Detect which cell encompasses the target text, then output its (x, y) center coordinate. 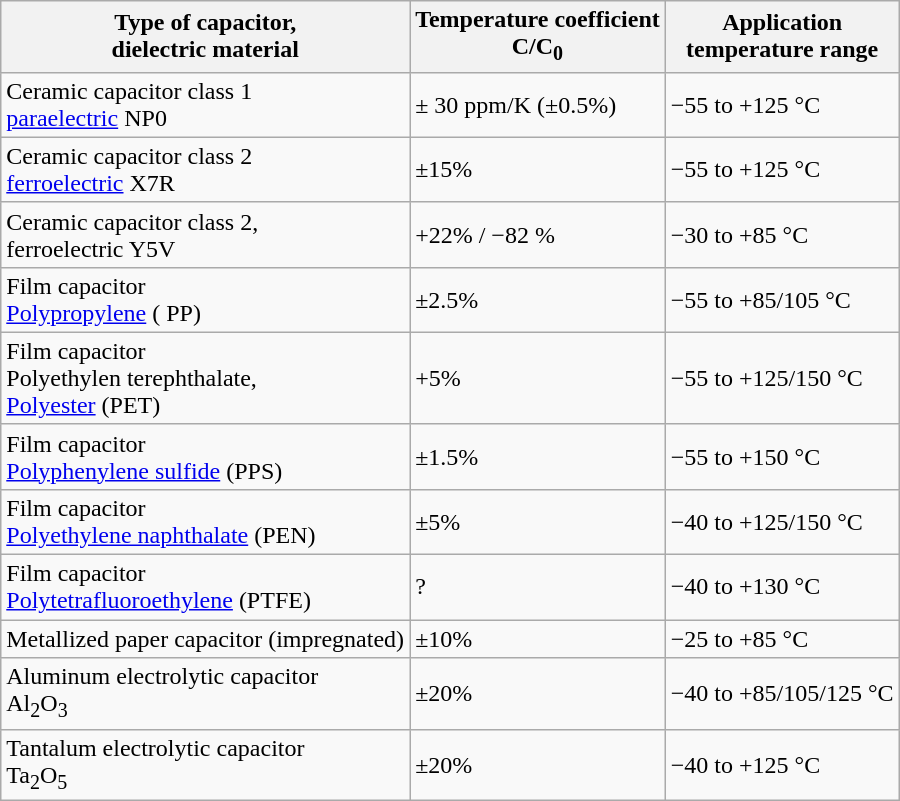
−25 to +85 °C (782, 639)
Film capacitor Polyethylen terephthalate, Polyester (PET) (206, 378)
Film capacitor Polypropylene ( PP) (206, 300)
±2.5% (538, 300)
Aluminum electrolytic capacitor Al2O3 (206, 694)
±1.5% (538, 456)
±15% (538, 170)
+22% / −82 % (538, 234)
± 30 ppm/K (±0.5%) (538, 104)
Film capacitor Polytetrafluoroethylene (PTFE) (206, 588)
−40 to +130 °C (782, 588)
−55 to +125/150 °C (782, 378)
−40 to +125/150 °C (782, 522)
−55 to +85/105 °C (782, 300)
Temperature coefficientC/C0 (538, 36)
−40 to +85/105/125 °C (782, 694)
Type of capacitor,dielectric material (206, 36)
Film capacitor Polyethylene naphthalate (PEN) (206, 522)
Ceramic capacitor class 1 paraelectric NP0 (206, 104)
Application temperature range (782, 36)
+5% (538, 378)
Metallized paper capacitor (impregnated) (206, 639)
−55 to +150 °C (782, 456)
Film capacitor Polyphenylene sulfide (PPS) (206, 456)
Tantalum electrolytic capacitor Ta2O5 (206, 764)
? (538, 588)
±10% (538, 639)
Ceramic capacitor class 2, ferroelectric Y5V (206, 234)
Ceramic capacitor class 2 ferroelectric X7R (206, 170)
−30 to +85 °C (782, 234)
±5% (538, 522)
−40 to +125 °C (782, 764)
